Pinpoint the cell where the given text exists, returning its [X, Y] midpoint coordinate. 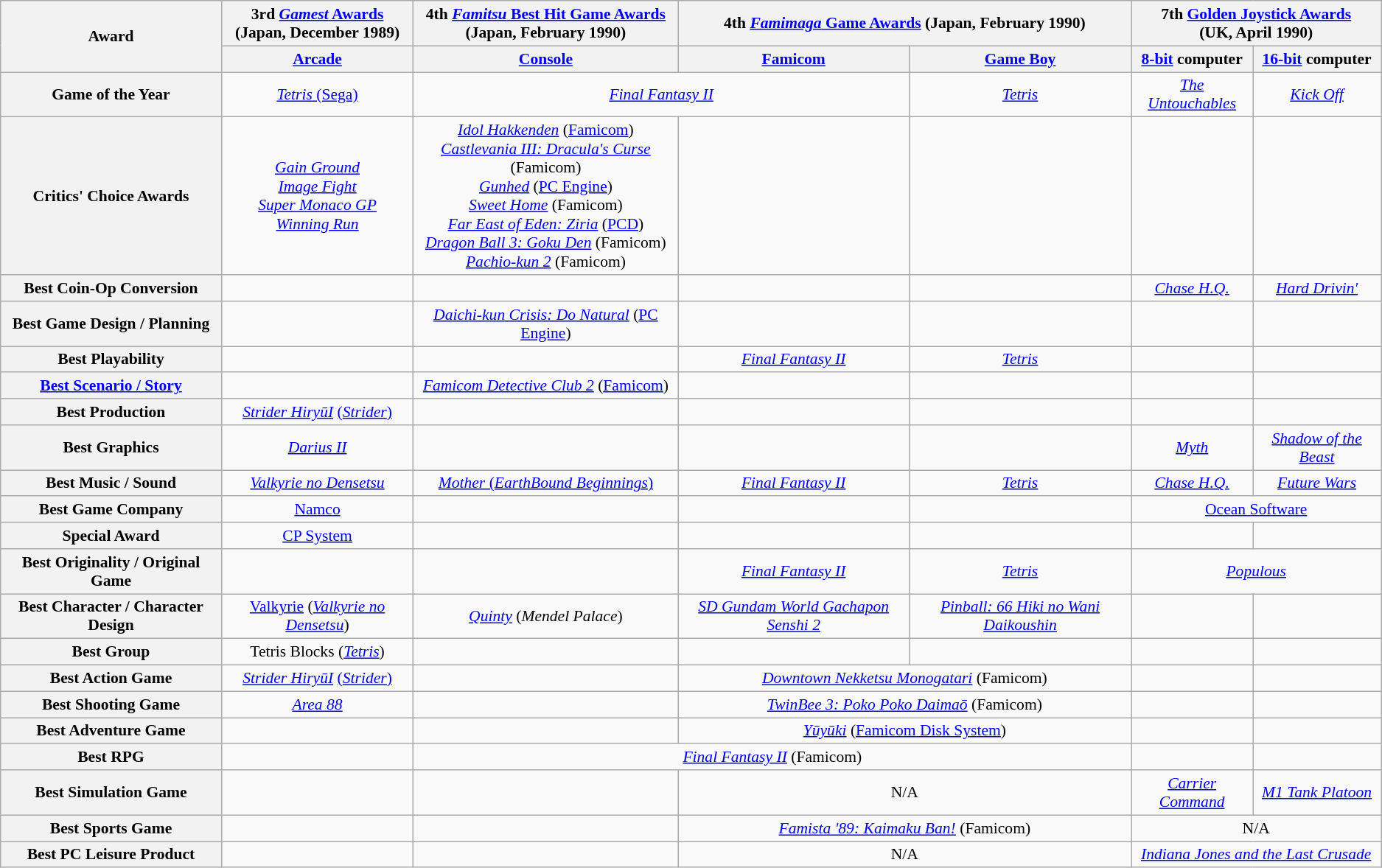
Shadow of the Beast [1317, 448]
Kick Off [1317, 94]
Famicom Detective Club 2 (Famicom) [545, 386]
Best Game Design / Planning [111, 324]
Carrier Command [1193, 793]
Final Fantasy II (Famicom) [772, 757]
Best PC Leisure Product [111, 855]
Valkyrie no Densetsu [317, 483]
Quinty (Mendel Palace) [545, 616]
Namco [317, 510]
7th Golden Joystick Awards (UK, April 1990) [1256, 24]
Pinball: 66 Hiki no Wani Daikoushin [1020, 616]
Area 88 [317, 704]
Valkyrie (Valkyrie no Densetsu) [317, 616]
Best Character / Character Design [111, 616]
Hard Drivin' [1317, 288]
Best Originality / Original Game [111, 572]
Famista '89: Kaimaku Ban! (Famicom) [905, 828]
8-bit computer [1193, 59]
Mother (EarthBound Beginnings) [545, 483]
SD Gundam World Gachapon Senshi 2 [793, 616]
4th Famitsu Best Hit Game Awards (Japan, February 1990) [545, 24]
Famicom [793, 59]
3rd Gamest Awards (Japan, December 1989) [317, 24]
Game Boy [1020, 59]
The Untouchables [1193, 94]
4th Famimaga Game Awards (Japan, February 1990) [905, 24]
Best Production [111, 412]
TwinBee 3: Poko Poko Daimaō (Famicom) [905, 704]
Special Award [111, 536]
Best Action Game [111, 679]
Best Graphics [111, 448]
Yūyūki (Famicom Disk System) [905, 731]
Arcade [317, 59]
M1 Tank Platoon [1317, 793]
Best RPG [111, 757]
Critics' Choice Awards [111, 196]
Darius II [317, 448]
CP System [317, 536]
Gain Ground Image Fight Super Monaco GP Winning Run [317, 196]
Populous [1256, 572]
Best Group [111, 652]
Best Adventure Game [111, 731]
Myth [1193, 448]
Best Playability [111, 360]
Ocean Software [1256, 510]
Indiana Jones and the Last Crusade [1256, 855]
Downtown Nekketsu Monogatari (Famicom) [905, 679]
Best Coin-Op Conversion [111, 288]
Console [545, 59]
Best Simulation Game [111, 793]
Best Scenario / Story [111, 386]
Best Music / Sound [111, 483]
Best Game Company [111, 510]
Award [111, 37]
Best Sports Game [111, 828]
Daichi-kun Crisis: Do Natural (PC Engine) [545, 324]
16-bit computer [1317, 59]
Tetris (Sega) [317, 94]
Best Shooting Game [111, 704]
Future Wars [1317, 483]
Game of the Year [111, 94]
Tetris Blocks (Tetris) [317, 652]
